Find where the given text appears and provide that cell's center as [X, Y] coordinate. 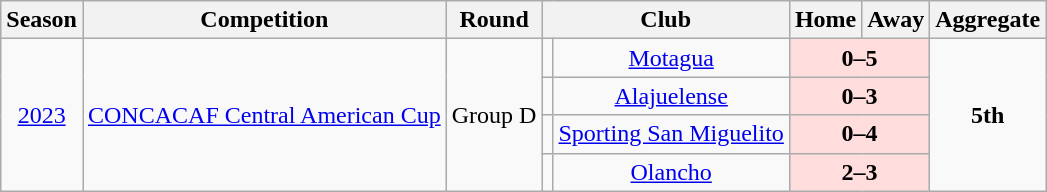
Motagua [671, 58]
Season [42, 20]
Home [825, 20]
5th [988, 115]
Away [896, 20]
Club [666, 20]
CONCACAF Central American Cup [264, 115]
Round [494, 20]
0–3 [859, 96]
0–5 [859, 58]
Group D [494, 115]
Sporting San Miguelito [671, 134]
Aggregate [988, 20]
Alajuelense [671, 96]
Competition [264, 20]
2–3 [859, 172]
Olancho [671, 172]
0–4 [859, 134]
2023 [42, 115]
